Provide the [x, y] coordinate of the cell's center where the given text is located.  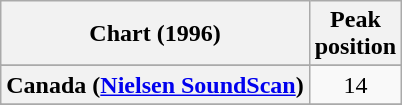
14 [355, 85]
Peakposition [355, 34]
Chart (1996) [155, 34]
Canada (Nielsen SoundScan) [155, 85]
